Capture the cell that displays the provided text and extract its (x, y) central coordinate. 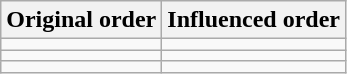
Original order (82, 20)
Influenced order (254, 20)
